Search for the cell housing the specified text and yield its [x, y] center coordinate. 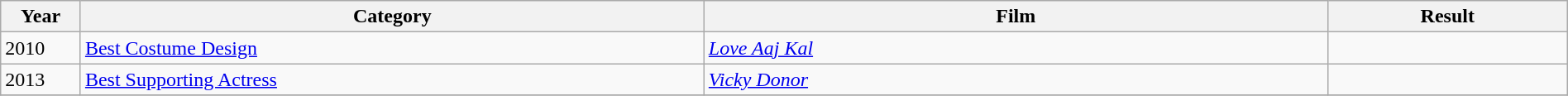
Love Aaj Kal [1016, 48]
2010 [41, 48]
2013 [41, 79]
Best Costume Design [392, 48]
Year [41, 17]
Film [1016, 17]
Result [1447, 17]
Best Supporting Actress [392, 79]
Vicky Donor [1016, 79]
Category [392, 17]
